Determine the [X, Y] coordinate at the center of the cell enclosing the given text.  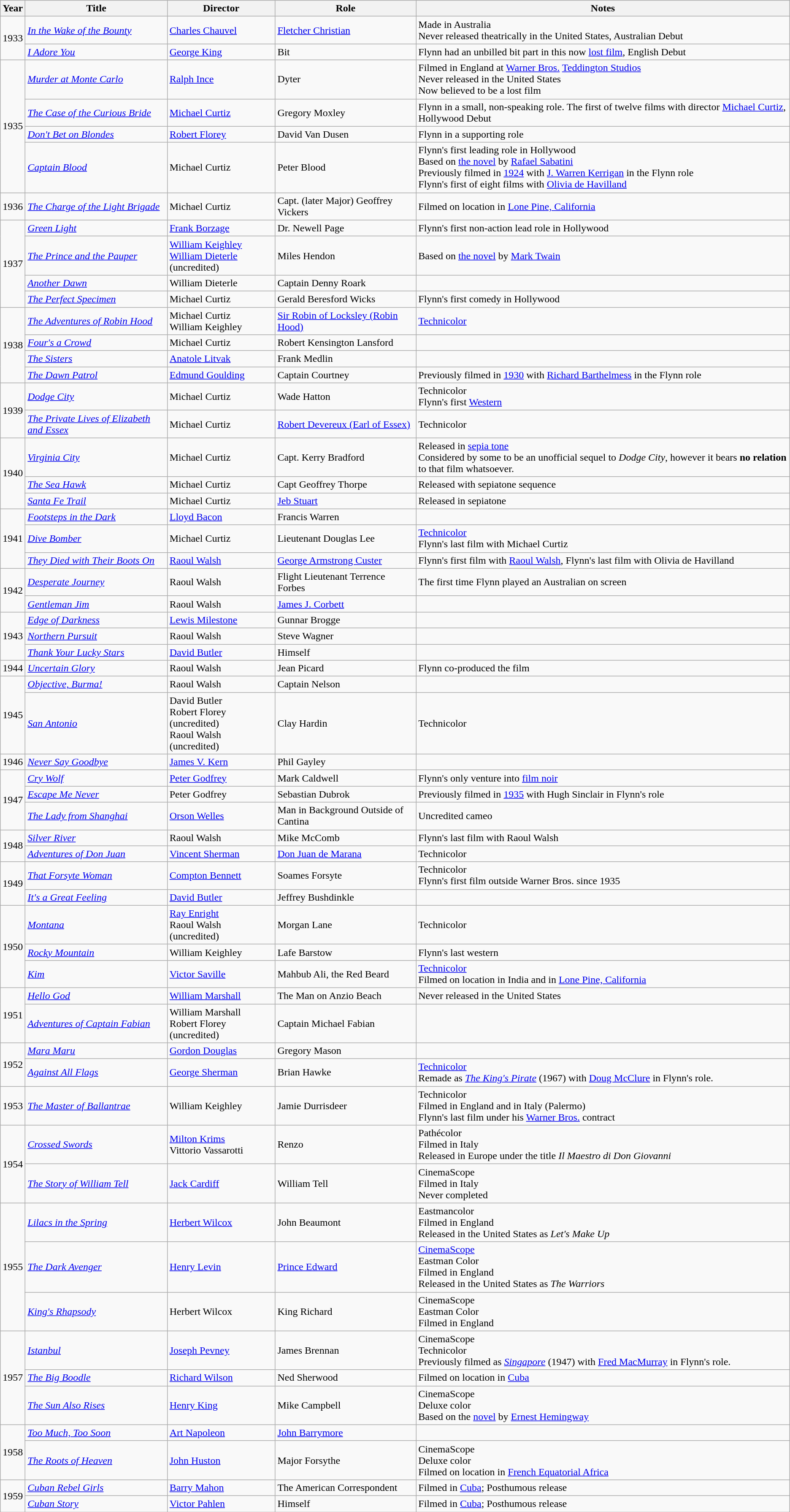
The Private Lives of Elizabeth and Essex [96, 424]
Gentleman Jim [96, 604]
Orson Welles [221, 816]
Victor Pahlen [221, 1504]
Frank Medlin [346, 359]
Against All Flags [96, 1072]
Thank Your Lucky Stars [96, 652]
Michael CurtizWilliam Keighley [221, 321]
Anatole Litvak [221, 359]
Lloyd Bacon [221, 517]
Cuban Rebel Girls [96, 1488]
Mark Caldwell [346, 778]
King's Rhapsody [96, 1311]
1950 [13, 947]
Filmed in England at Warner Bros. Teddington StudiosNever released in the United StatesNow believed to be a lost film [603, 79]
Cuban Story [96, 1504]
Jamie Durrisdeer [346, 1106]
1946 [13, 762]
1935 [13, 126]
James V. Kern [221, 762]
1958 [13, 1452]
Virginia City [96, 457]
Milton KrimsVittorio Vassarotti [221, 1145]
Footsteps in the Dark [96, 517]
The Dawn Patrol [96, 375]
Francis Warren [346, 517]
Sir Robin of Locksley (Robin Hood) [346, 321]
1936 [13, 206]
TechnicolorFlynn's first Western [603, 397]
George King [221, 52]
The Prince and the Pauper [96, 255]
1952 [13, 1065]
Flynn's last film with Raoul Walsh [603, 838]
Peter Blood [346, 167]
James J. Corbett [346, 604]
1943 [13, 636]
Four's a Crowd [96, 343]
1937 [13, 263]
CinemaScopeDeluxe colorFilmed on location in French Equatorial Africa [603, 1460]
Lafe Barstow [346, 952]
Richard Wilson [221, 1378]
In the Wake of the Bounty [96, 30]
Hello God [96, 996]
1953 [13, 1106]
The American Correspondent [346, 1488]
Prince Edward [346, 1267]
Clay Hardin [346, 723]
Henry King [221, 1405]
Sebastian Dubrok [346, 794]
Capt. Kerry Bradford [346, 457]
Gerald Beresford Wicks [346, 299]
John Beaumont [346, 1222]
Dr. Newell Page [346, 228]
Flynn in a supporting role [603, 134]
Uncredited cameo [603, 816]
1957 [13, 1378]
The Perfect Specimen [96, 299]
Director [221, 8]
Joseph Pevney [221, 1350]
Frank Borzage [221, 228]
The Big Boodle [96, 1378]
The Sea Hawk [96, 485]
Captain Nelson [346, 684]
John Huston [221, 1460]
1941 [13, 539]
Year [13, 8]
CinemaScopeTechnicolorPreviously filmed as Singapore (1947) with Fred MacMurray in Flynn's role. [603, 1350]
Miles Hendon [346, 255]
1933 [13, 38]
Cry Wolf [96, 778]
Captain Blood [96, 167]
The Dark Avenger [96, 1267]
Captain Courtney [346, 375]
Northern Pursuit [96, 636]
Kim [96, 974]
Wade Hatton [346, 397]
Major Forsythe [346, 1460]
Art Napoleon [221, 1433]
Ralph Ince [221, 79]
Released with sepiatone sequence [603, 485]
Adventures of Captain Fabian [96, 1023]
Uncertain Glory [96, 668]
Dive Bomber [96, 539]
1942 [13, 590]
William MarshallRobert Florey (uncredited) [221, 1023]
Bit [346, 52]
William Tell [346, 1184]
Soames Forsyte [346, 876]
William Marshall [221, 996]
Captain Michael Fabian [346, 1023]
They Died with Their Boots On [96, 560]
The Case of the Curious Bride [96, 112]
Jeb Stuart [346, 501]
CinemaScopeEastman ColorFilmed in EnglandReleased in the United States as The Warriors [603, 1267]
Santa Fe Trail [96, 501]
Filmed on location in Cuba [603, 1378]
Captain Denny Roark [346, 283]
It's a Great Feeling [96, 897]
Phil Gayley [346, 762]
Previously filmed in 1930 with Richard Barthelmess in the Flynn role [603, 375]
The Sun Also Rises [96, 1405]
Lewis Milestone [221, 620]
Murder at Monte Carlo [96, 79]
1959 [13, 1496]
Gregory Mason [346, 1051]
The Lady from Shanghai [96, 816]
The Story of William Tell [96, 1184]
Based on the novel by Mark Twain [603, 255]
William KeighleyWilliam Dieterle (uncredited) [221, 255]
Istanbul [96, 1350]
Green Light [96, 228]
Too Much, Too Soon [96, 1433]
1949 [13, 883]
Jack Cardiff [221, 1184]
Vincent Sherman [221, 854]
1939 [13, 410]
Flynn's last western [603, 952]
Jean Picard [346, 668]
Filmed on location in Lone Pine, California [603, 206]
Renzo [346, 1145]
San Antonio [96, 723]
Mahbub Ali, the Red Beard [346, 974]
CinemaScopeFilmed in ItalyNever completed [603, 1184]
The Man on Anzio Beach [346, 996]
Released in sepia toneConsidered by some to be an unofficial sequel to Dodge City, however it bears no relation to that film whatsoever. [603, 457]
Robert Florey [221, 134]
Flynn in a small, non-speaking role. The first of twelve films with director Michael Curtiz, Hollywood Debut [603, 112]
1938 [13, 345]
Charles Chauvel [221, 30]
That Forsyte Woman [96, 876]
Crossed Swords [96, 1145]
Another Dawn [96, 283]
Previously filmed in 1935 with Hugh Sinclair in Flynn's role [603, 794]
Flynn's first comedy in Hollywood [603, 299]
Capt. (later Major) Geoffrey Vickers [346, 206]
George Sherman [221, 1072]
Silver River [96, 838]
1955 [13, 1267]
Escape Me Never [96, 794]
Compton Bennett [221, 876]
Flight Lieutenant Terrence Forbes [346, 582]
The Master of Ballantrae [96, 1106]
Don't Bet on Blondes [96, 134]
Capt Geoffrey Thorpe [346, 485]
1940 [13, 473]
The Roots of Heaven [96, 1460]
Flynn's first non-action lead role in Hollywood [603, 228]
CinemaScopeEastman ColorFilmed in England [603, 1311]
Lilacs in the Spring [96, 1222]
EastmancolorFilmed in EnglandReleased in the United States as Let's Make Up [603, 1222]
Flynn's first film with Raoul Walsh, Flynn's last film with Olivia de Havilland [603, 560]
John Barrymore [346, 1433]
Brian Hawke [346, 1072]
Victor Saville [221, 974]
Gordon Douglas [221, 1051]
Man in Background Outside of Cantina [346, 816]
The Sisters [96, 359]
Role [346, 8]
Made in AustraliaNever released theatrically in the United States, Australian Debut [603, 30]
1948 [13, 846]
Flynn co-produced the film [603, 668]
CinemaScopeDeluxe colorBased on the novel by Ernest Hemingway [603, 1405]
Mike Campbell [346, 1405]
Montana [96, 925]
1954 [13, 1164]
Henry Levin [221, 1267]
Mara Maru [96, 1051]
Desperate Journey [96, 582]
Lieutenant Douglas Lee [346, 539]
Steve Wagner [346, 636]
Flynn's only venture into film noir [603, 778]
Rocky Mountain [96, 952]
Flynn had an unbilled bit part in this now lost film, English Debut [603, 52]
Never Say Goodbye [96, 762]
Adventures of Don Juan [96, 854]
Title [96, 8]
Gunnar Brogge [346, 620]
1947 [13, 800]
Edge of Darkness [96, 620]
I Adore You [96, 52]
Released in sepiatone [603, 501]
TechnicolorFilmed on location in India and in Lone Pine, California [603, 974]
Jeffrey Bushdinkle [346, 897]
TechnicolorFilmed in England and in Italy (Palermo)Flynn's last film under his Warner Bros. contract [603, 1106]
Robert Devereux (Earl of Essex) [346, 424]
Notes [603, 8]
1945 [13, 715]
William Dieterle [221, 283]
King Richard [346, 1311]
James Brennan [346, 1350]
Objective, Burma! [96, 684]
Robert Kensington Lansford [346, 343]
Ray EnrightRaoul Walsh (uncredited) [221, 925]
Gregory Moxley [346, 112]
Mike McComb [346, 838]
George Armstrong Custer [346, 560]
The Charge of the Light Brigade [96, 206]
Dodge City [96, 397]
The first time Flynn played an Australian on screen [603, 582]
1944 [13, 668]
TechnicolorFlynn's last film with Michael Curtiz [603, 539]
Ned Sherwood [346, 1378]
The Adventures of Robin Hood [96, 321]
Dyter [346, 79]
TechnicolorFlynn's first film outside Warner Bros. since 1935 [603, 876]
Fletcher Christian [346, 30]
Never released in the United States [603, 996]
PathécolorFilmed in ItalyReleased in Europe under the title Il Maestro di Don Giovanni [603, 1145]
1951 [13, 1015]
Barry Mahon [221, 1488]
Don Juan de Marana [346, 854]
David Van Dusen [346, 134]
TechnicolorRemade as The King's Pirate (1967) with Doug McClure in Flynn's role. [603, 1072]
Morgan Lane [346, 925]
Edmund Goulding [221, 375]
David ButlerRobert Florey (uncredited)Raoul Walsh (uncredited) [221, 723]
